Identify which cell holds the provided text, then report its (X, Y) central coordinate. 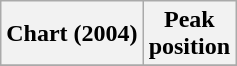
Peakposition (189, 34)
Chart (2004) (72, 34)
